Pinpoint the cell where the given text exists, returning its [X, Y] midpoint coordinate. 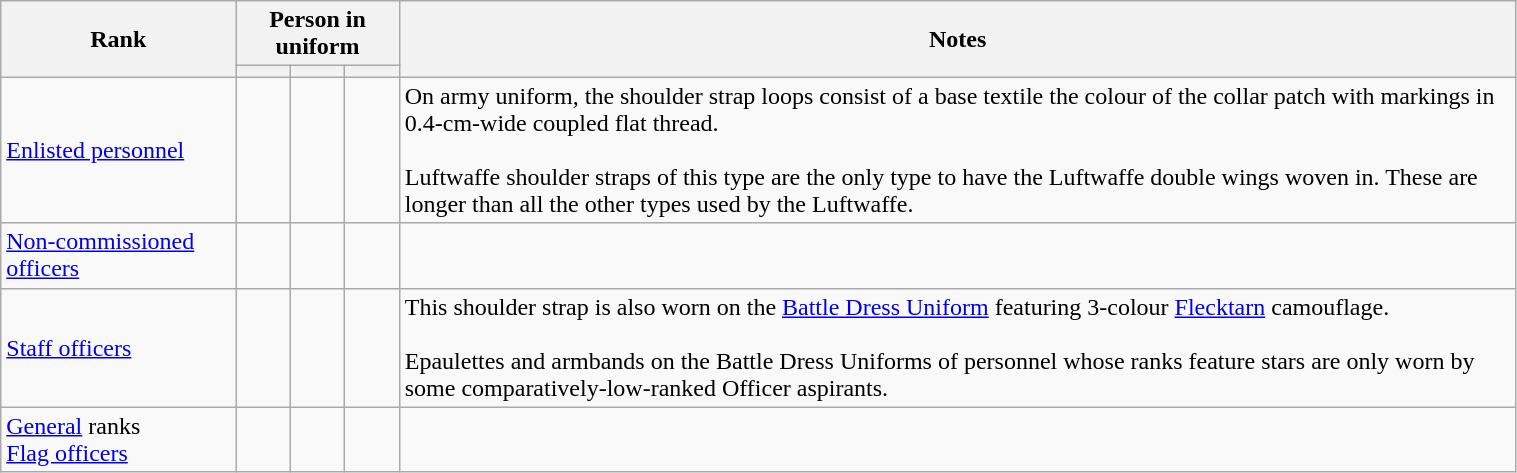
Notes [958, 39]
Enlisted personnel [118, 150]
Staff officers [118, 348]
Person in uniform [318, 34]
General ranksFlag officers [118, 440]
Non-commissioned officers [118, 256]
Rank [118, 39]
